Identify which cell holds the provided text, then report its [x, y] central coordinate. 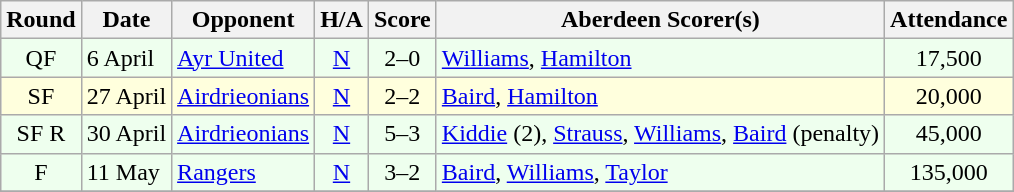
SF R [41, 134]
Score [402, 20]
H/A [342, 20]
45,000 [949, 134]
Aberdeen Scorer(s) [660, 20]
SF [41, 96]
Opponent [244, 20]
6 April [126, 58]
Date [126, 20]
Ayr United [244, 58]
F [41, 172]
QF [41, 58]
2–0 [402, 58]
Rangers [244, 172]
20,000 [949, 96]
Baird, Williams, Taylor [660, 172]
Round [41, 20]
17,500 [949, 58]
3–2 [402, 172]
5–3 [402, 134]
Williams, Hamilton [660, 58]
Attendance [949, 20]
2–2 [402, 96]
30 April [126, 134]
135,000 [949, 172]
11 May [126, 172]
Kiddie (2), Strauss, Williams, Baird (penalty) [660, 134]
Baird, Hamilton [660, 96]
27 April [126, 96]
